Extract the [X, Y] coordinate from the center of the cell holding the provided text.  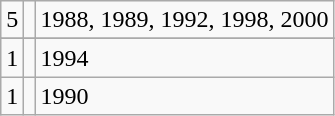
1990 [184, 96]
1994 [184, 58]
5 [12, 20]
1988, 1989, 1992, 1998, 2000 [184, 20]
